Return [x, y] of the center of cell containing provided text 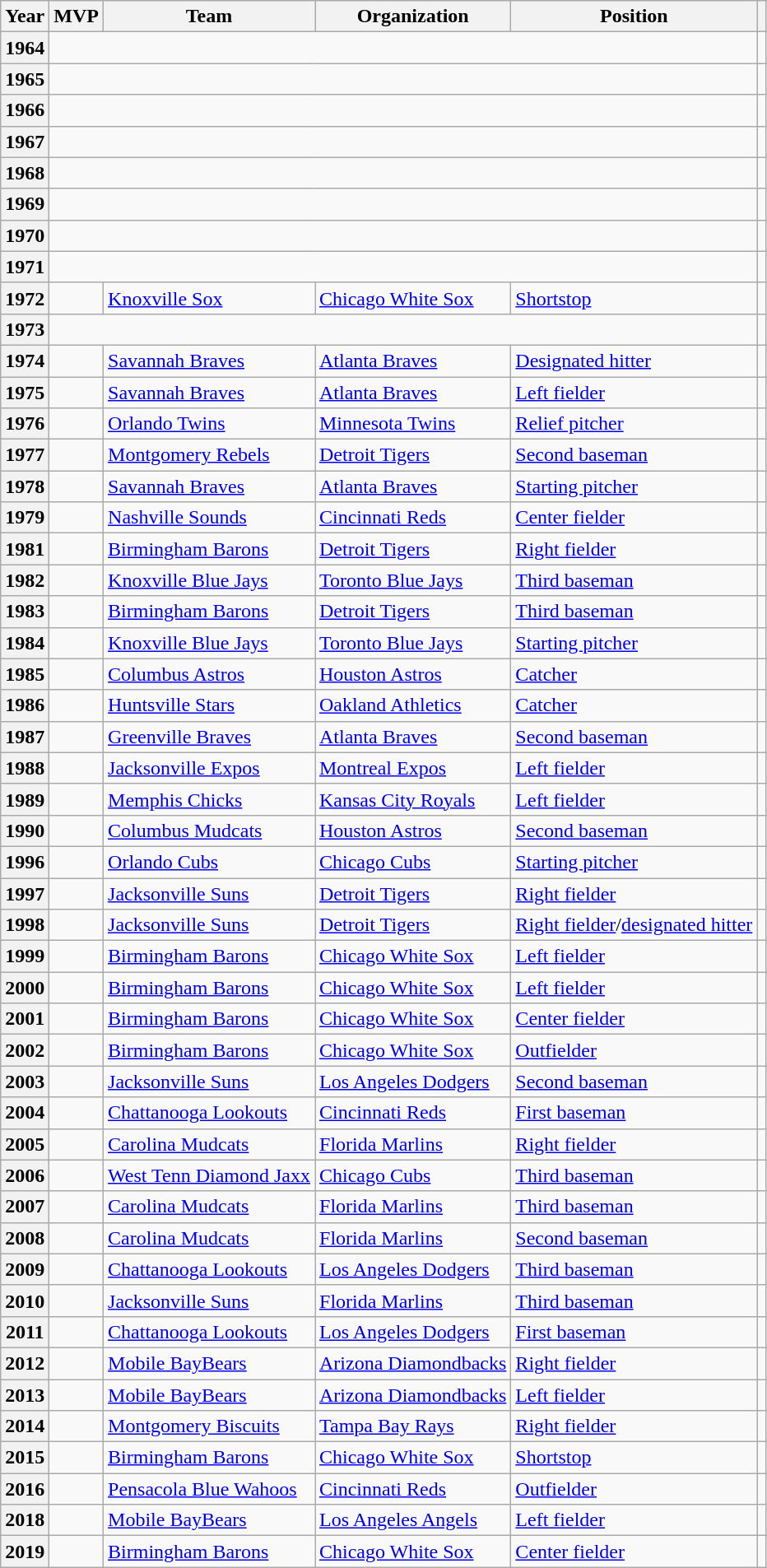
1996 [25, 862]
2004 [25, 1113]
2008 [25, 1238]
1984 [25, 643]
2016 [25, 1489]
1986 [25, 705]
1964 [25, 48]
1970 [25, 235]
Montreal Expos [412, 768]
Pensacola Blue Wahoos [209, 1489]
Los Angeles Angels [412, 1520]
2018 [25, 1520]
1965 [25, 79]
Organization [412, 16]
2002 [25, 1050]
2012 [25, 1363]
1972 [25, 298]
Position [634, 16]
1975 [25, 393]
1989 [25, 799]
2009 [25, 1269]
Jacksonville Expos [209, 768]
2013 [25, 1395]
2010 [25, 1300]
Memphis Chicks [209, 799]
1983 [25, 612]
Right fielder/designated hitter [634, 925]
Oakland Athletics [412, 705]
Columbus Astros [209, 674]
Year [25, 16]
2007 [25, 1207]
2003 [25, 1082]
2005 [25, 1144]
1999 [25, 956]
Team [209, 16]
1973 [25, 329]
1969 [25, 204]
2001 [25, 1019]
1974 [25, 361]
2019 [25, 1552]
MVP [77, 16]
1966 [25, 110]
Designated hitter [634, 361]
1977 [25, 455]
Relief pitcher [634, 424]
1982 [25, 580]
2000 [25, 988]
West Tenn Diamond Jaxx [209, 1175]
1978 [25, 486]
Minnesota Twins [412, 424]
2006 [25, 1175]
Huntsville Stars [209, 705]
Nashville Sounds [209, 518]
1990 [25, 831]
Knoxville Sox [209, 298]
1971 [25, 267]
1988 [25, 768]
Orlando Twins [209, 424]
2011 [25, 1332]
1967 [25, 142]
2015 [25, 1458]
1987 [25, 737]
Greenville Braves [209, 737]
1998 [25, 925]
2014 [25, 1426]
1968 [25, 173]
Tampa Bay Rays [412, 1426]
1985 [25, 674]
Columbus Mudcats [209, 831]
1997 [25, 893]
Montgomery Rebels [209, 455]
1979 [25, 518]
Orlando Cubs [209, 862]
1981 [25, 549]
1976 [25, 424]
Kansas City Royals [412, 799]
Montgomery Biscuits [209, 1426]
